From the cell containing the given text, extract its center point as (x, y) coordinate. 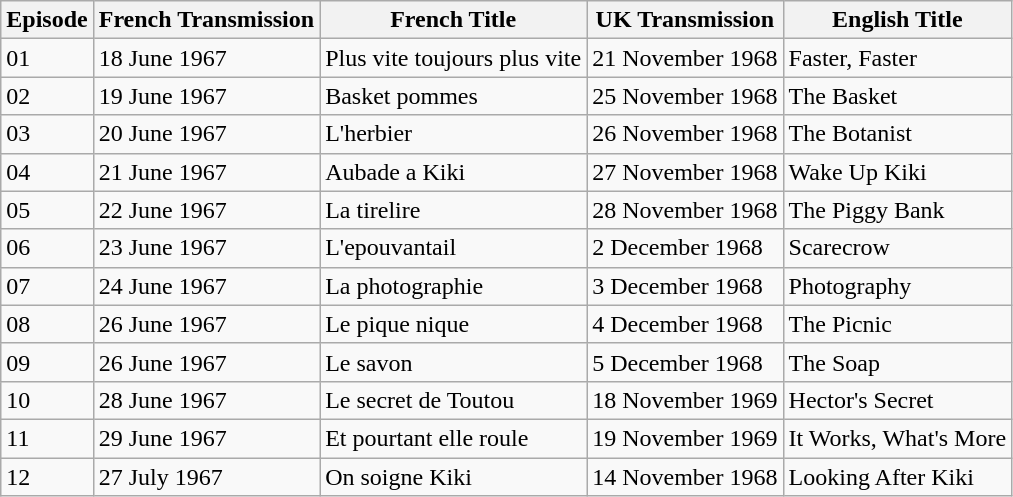
Le pique nique (454, 324)
Le savon (454, 362)
Faster, Faster (898, 58)
2 December 1968 (685, 248)
UK Transmission (685, 20)
03 (47, 134)
25 November 1968 (685, 96)
08 (47, 324)
18 November 1969 (685, 400)
4 December 1968 (685, 324)
14 November 1968 (685, 477)
5 December 1968 (685, 362)
French Title (454, 20)
18 June 1967 (206, 58)
On soigne Kiki (454, 477)
French Transmission (206, 20)
Wake Up Kiki (898, 172)
22 June 1967 (206, 210)
21 June 1967 (206, 172)
20 June 1967 (206, 134)
Hector's Secret (898, 400)
It Works, What's More (898, 438)
27 November 1968 (685, 172)
28 June 1967 (206, 400)
05 (47, 210)
L'herbier (454, 134)
19 June 1967 (206, 96)
02 (47, 96)
Et pourtant elle roule (454, 438)
26 November 1968 (685, 134)
Aubade a Kiki (454, 172)
Le secret de Toutou (454, 400)
La photographie (454, 286)
Photography (898, 286)
19 November 1969 (685, 438)
28 November 1968 (685, 210)
11 (47, 438)
English Title (898, 20)
09 (47, 362)
29 June 1967 (206, 438)
Basket pommes (454, 96)
La tirelire (454, 210)
L'epouvantail (454, 248)
07 (47, 286)
06 (47, 248)
01 (47, 58)
3 December 1968 (685, 286)
The Picnic (898, 324)
12 (47, 477)
Looking After Kiki (898, 477)
Scarecrow (898, 248)
The Basket (898, 96)
10 (47, 400)
The Botanist (898, 134)
Plus vite toujours plus vite (454, 58)
The Soap (898, 362)
23 June 1967 (206, 248)
21 November 1968 (685, 58)
Episode (47, 20)
04 (47, 172)
24 June 1967 (206, 286)
27 July 1967 (206, 477)
The Piggy Bank (898, 210)
